Detect which cell encompasses the target text, then output its [x, y] center coordinate. 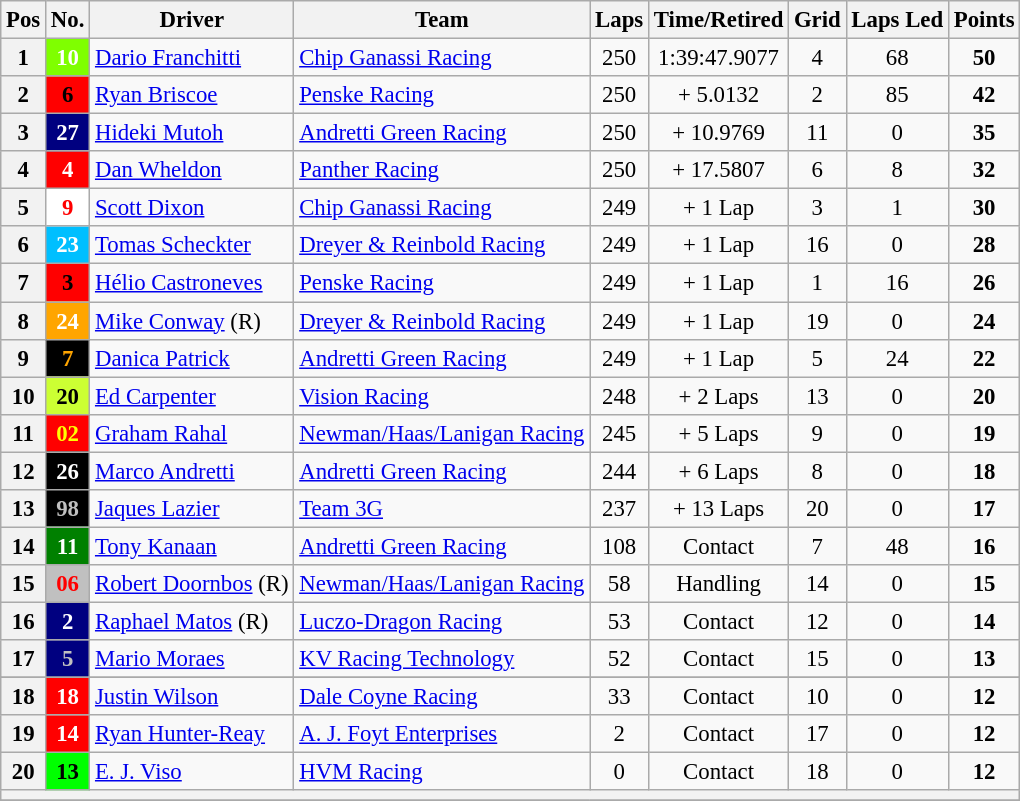
Pos [24, 20]
22 [984, 358]
HVM Racing [442, 772]
Justin Wilson [192, 697]
Scott Dixon [192, 208]
28 [984, 245]
Laps Led [897, 20]
Dan Wheldon [192, 170]
+ 5 Laps [719, 433]
32 [984, 170]
Hideki Mutoh [192, 133]
248 [620, 396]
+ 6 Laps [719, 471]
52 [620, 659]
Ryan Hunter-Reay [192, 734]
33 [620, 697]
50 [984, 58]
Marco Andretti [192, 471]
98 [68, 509]
Team 3G [442, 509]
Hélio Castroneves [192, 283]
Mario Moraes [192, 659]
30 [984, 208]
Time/Retired [719, 20]
Mike Conway (R) [192, 321]
48 [897, 546]
Panther Racing [442, 170]
Points [984, 20]
245 [620, 433]
68 [897, 58]
Handling [719, 584]
E. J. Viso [192, 772]
Ed Carpenter [192, 396]
244 [620, 471]
KV Racing Technology [442, 659]
+ 10.9769 [719, 133]
+ 2 Laps [719, 396]
02 [68, 433]
Team [442, 20]
Vision Racing [442, 396]
Jaques Lazier [192, 509]
Dale Coyne Racing [442, 697]
Dario Franchitti [192, 58]
23 [68, 245]
Ryan Briscoe [192, 95]
58 [620, 584]
Grid [818, 20]
Luczo-Dragon Racing [442, 621]
Driver [192, 20]
1:39:47.9077 [719, 58]
85 [897, 95]
53 [620, 621]
+ 5.0132 [719, 95]
No. [68, 20]
237 [620, 509]
Raphael Matos (R) [192, 621]
Laps [620, 20]
06 [68, 584]
Tony Kanaan [192, 546]
108 [620, 546]
A. J. Foyt Enterprises [442, 734]
Tomas Scheckter [192, 245]
Robert Doornbos (R) [192, 584]
42 [984, 95]
+ 13 Laps [719, 509]
27 [68, 133]
Danica Patrick [192, 358]
Graham Rahal [192, 433]
35 [984, 133]
+ 17.5807 [719, 170]
